Return the [x, y] coordinate for the center point of the cell that contains the specified text.  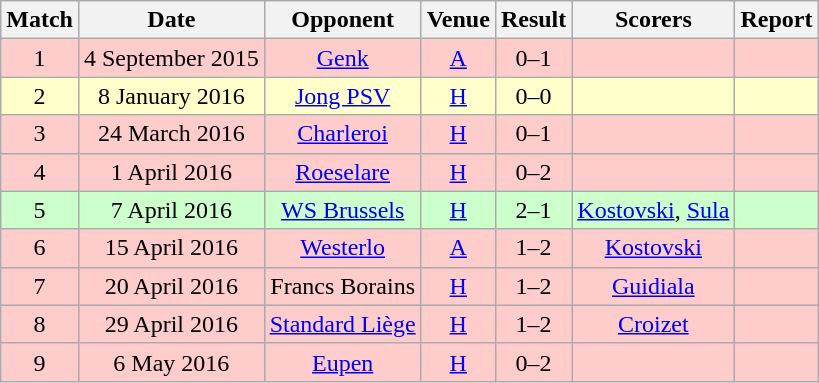
WS Brussels [342, 210]
0–0 [533, 96]
Westerlo [342, 248]
Francs Borains [342, 286]
Eupen [342, 362]
Result [533, 20]
Jong PSV [342, 96]
20 April 2016 [171, 286]
6 [40, 248]
Match [40, 20]
4 September 2015 [171, 58]
Guidiala [654, 286]
Kostovski, Sula [654, 210]
Charleroi [342, 134]
Date [171, 20]
29 April 2016 [171, 324]
15 April 2016 [171, 248]
Kostovski [654, 248]
Standard Liège [342, 324]
Venue [458, 20]
Croizet [654, 324]
3 [40, 134]
Opponent [342, 20]
24 March 2016 [171, 134]
7 April 2016 [171, 210]
8 [40, 324]
Genk [342, 58]
1 April 2016 [171, 172]
5 [40, 210]
9 [40, 362]
6 May 2016 [171, 362]
8 January 2016 [171, 96]
2 [40, 96]
Roeselare [342, 172]
2–1 [533, 210]
4 [40, 172]
7 [40, 286]
Scorers [654, 20]
Report [776, 20]
1 [40, 58]
